Extract the [x, y] coordinate from the center of the cell holding the provided text.  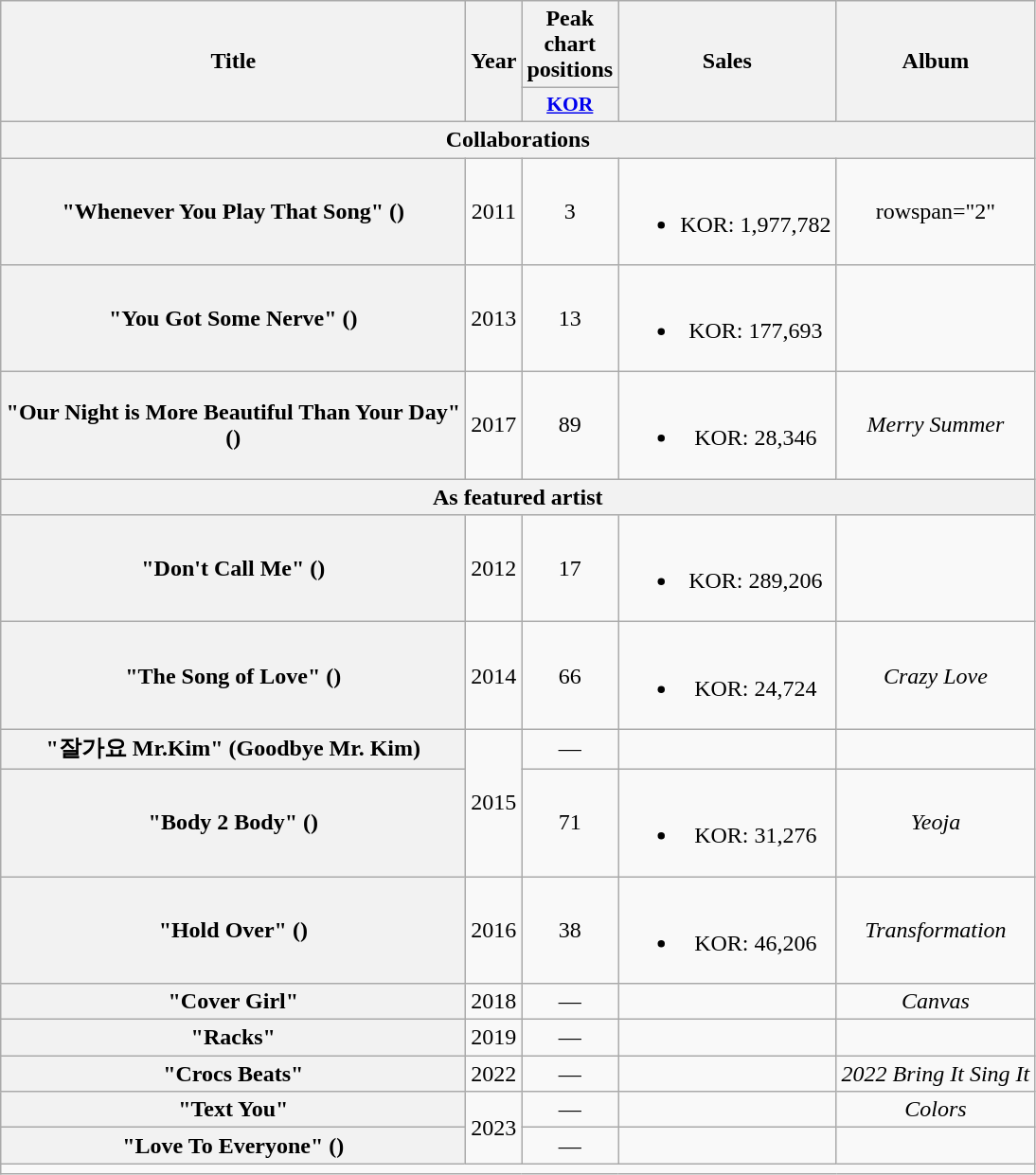
As featured artist [518, 497]
17 [570, 568]
Title [233, 62]
Album [936, 62]
"Body 2 Body" () [233, 822]
2019 [494, 1038]
2013 [494, 318]
2023 [494, 1128]
"Love To Everyone" () [233, 1146]
Sales [727, 62]
Merry Summer [936, 426]
2015 [494, 803]
2014 [494, 676]
"Text You" [233, 1110]
66 [570, 676]
"Whenever You Play That Song" () [233, 210]
Yeoja [936, 822]
3 [570, 210]
Year [494, 62]
71 [570, 822]
KOR [570, 105]
2016 [494, 930]
Colors [936, 1110]
"The Song of Love" () [233, 676]
38 [570, 930]
2018 [494, 1002]
KOR: 24,724 [727, 676]
KOR: 31,276 [727, 822]
Crazy Love [936, 676]
89 [570, 426]
KOR: 289,206 [727, 568]
2011 [494, 210]
"Cover Girl" [233, 1002]
KOR: 177,693 [727, 318]
Peak chart positions [570, 45]
Collaborations [518, 139]
2022 Bring It Sing It [936, 1074]
"Our Night is More Beautiful Than Your Day" () [233, 426]
Canvas [936, 1002]
"Don't Call Me" () [233, 568]
KOR: 46,206 [727, 930]
"You Got Some Nerve" () [233, 318]
KOR: 28,346 [727, 426]
"Hold Over" () [233, 930]
Transformation [936, 930]
"Crocs Beats" [233, 1074]
13 [570, 318]
"잘가요 Mr.Kim" (Goodbye Mr. Kim) [233, 750]
rowspan="2" [936, 210]
2022 [494, 1074]
2012 [494, 568]
2017 [494, 426]
KOR: 1,977,782 [727, 210]
"Racks" [233, 1038]
